Detect which cell encompasses the target text, then output its [x, y] center coordinate. 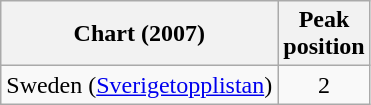
Sweden (Sverigetopplistan) [140, 85]
Peakposition [324, 34]
Chart (2007) [140, 34]
2 [324, 85]
